Provide the [X, Y] coordinate of the cell's center where the given text is located.  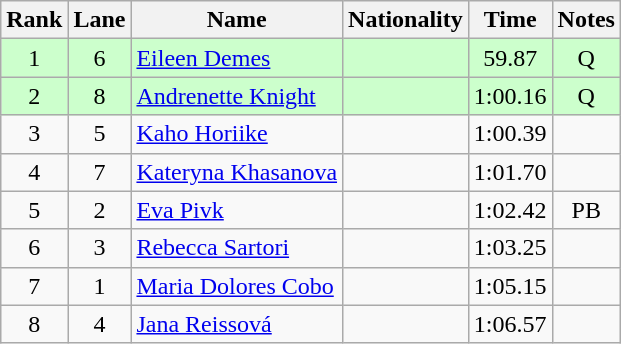
Name [237, 20]
59.87 [510, 58]
Time [510, 20]
Rebecca Sartori [237, 248]
Rank [34, 20]
1:01.70 [510, 172]
1:00.39 [510, 134]
Kaho Horiike [237, 134]
Kateryna Khasanova [237, 172]
1:06.57 [510, 324]
1:02.42 [510, 210]
Nationality [406, 20]
1:05.15 [510, 286]
Notes [586, 20]
1:00.16 [510, 96]
Eileen Demes [237, 58]
Jana Reissová [237, 324]
Maria Dolores Cobo [237, 286]
Eva Pivk [237, 210]
Lane [100, 20]
1:03.25 [510, 248]
PB [586, 210]
Andrenette Knight [237, 96]
